Determine the (x, y) coordinate at the center of the cell enclosing the given text.  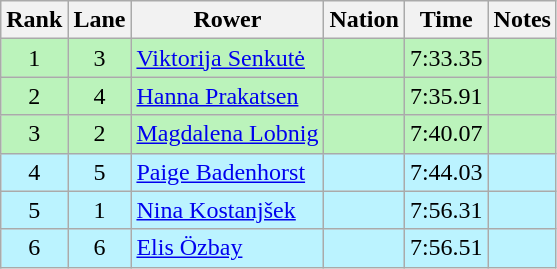
Hanna Prakatsen (228, 96)
Rower (228, 20)
Magdalena Lobnig (228, 134)
7:33.35 (446, 58)
7:56.51 (446, 248)
7:44.03 (446, 172)
7:35.91 (446, 96)
Paige Badenhorst (228, 172)
Lane (100, 20)
Viktorija Senkutė (228, 58)
Elis Özbay (228, 248)
Time (446, 20)
Nina Kostanjšek (228, 210)
Nation (364, 20)
Rank (34, 20)
Notes (522, 20)
7:40.07 (446, 134)
7:56.31 (446, 210)
